Capture the cell that displays the provided text and extract its [x, y] central coordinate. 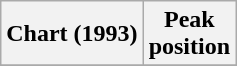
Chart (1993) [72, 34]
Peakposition [189, 34]
